Determine the (X, Y) coordinate at the center of the cell enclosing the given text.  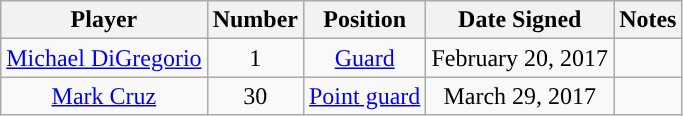
February 20, 2017 (520, 58)
1 (255, 58)
Point guard (364, 96)
Position (364, 20)
March 29, 2017 (520, 96)
Guard (364, 58)
Date Signed (520, 20)
Player (104, 20)
Notes (648, 20)
Michael DiGregorio (104, 58)
30 (255, 96)
Number (255, 20)
Mark Cruz (104, 96)
